Detect which cell encompasses the target text, then output its [X, Y] center coordinate. 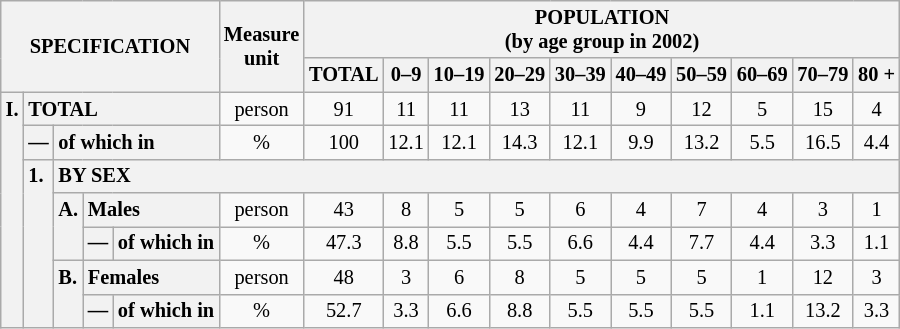
13 [520, 109]
A. [68, 226]
100 [344, 142]
B. [68, 294]
Females [151, 277]
60–69 [762, 75]
BY SEX [477, 176]
43 [344, 210]
7 [702, 210]
9 [642, 109]
1. [38, 243]
14.3 [520, 142]
16.5 [824, 142]
SPECIFICATION [110, 46]
80 + [876, 75]
20–29 [520, 75]
91 [344, 109]
Males [151, 210]
30–39 [580, 75]
9.9 [642, 142]
I. [12, 210]
48 [344, 277]
10–19 [460, 75]
47.3 [344, 243]
7.7 [702, 243]
70–79 [824, 75]
POPULATION (by age group in 2002) [602, 29]
Measure unit [262, 46]
0–9 [406, 75]
15 [824, 109]
50–59 [702, 75]
40–49 [642, 75]
52.7 [344, 311]
